Return the (x, y) coordinate for the center point of the cell that contains the specified text.  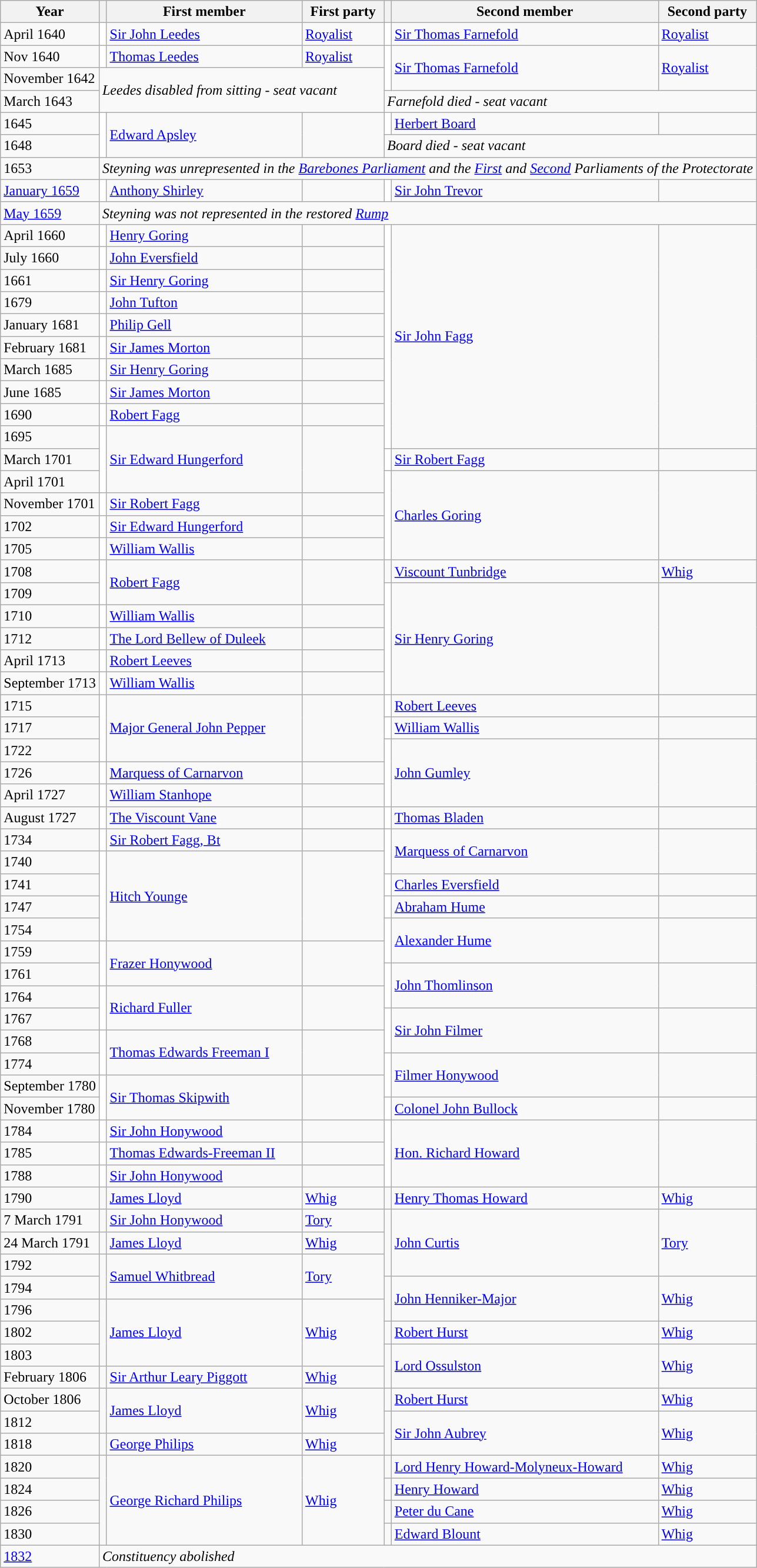
February 1681 (50, 348)
Henry Howard (525, 1489)
1785 (50, 1153)
1754 (50, 929)
March 1701 (50, 459)
Sir John Aubrey (525, 1433)
1709 (50, 593)
1788 (50, 1176)
The Lord Bellew of Duleek (205, 638)
Sir John Trevor (525, 191)
April 1701 (50, 482)
Abraham Hume (525, 907)
First member (205, 12)
August 1727 (50, 818)
Thomas Edwards Freeman I (205, 1053)
The Viscount Vane (205, 818)
John Henniker-Major (525, 1299)
George Philips (205, 1444)
July 1660 (50, 258)
1717 (50, 728)
1824 (50, 1489)
1818 (50, 1444)
Sir John Fagg (525, 336)
Nov 1640 (50, 56)
June 1685 (50, 392)
September 1780 (50, 1086)
Thomas Bladen (525, 818)
Alexander Hume (525, 940)
1784 (50, 1131)
November 1780 (50, 1109)
1726 (50, 773)
1715 (50, 706)
Charles Goring (525, 515)
1690 (50, 415)
1648 (50, 146)
May 1659 (50, 213)
John Eversfield (205, 258)
January 1681 (50, 325)
Thomas Edwards-Freeman II (205, 1153)
Edward Blount (525, 1534)
24 March 1791 (50, 1243)
Leedes disabled from sitting - seat vacant (241, 90)
1740 (50, 862)
Charles Eversfield (525, 885)
April 1727 (50, 795)
Richard Fuller (205, 1008)
1820 (50, 1467)
Edward Apsley (205, 135)
March 1643 (50, 101)
Colonel John Bullock (525, 1109)
Hitch Younge (205, 896)
William Stanhope (205, 795)
John Thomlinson (525, 985)
Peter du Cane (525, 1512)
1830 (50, 1534)
September 1713 (50, 683)
Sir John Leedes (205, 34)
1764 (50, 997)
1759 (50, 952)
1653 (50, 168)
Frazer Honywood (205, 963)
1695 (50, 437)
1734 (50, 840)
Lord Ossulston (525, 1366)
1832 (50, 1556)
Philip Gell (205, 325)
George Richard Philips (205, 1500)
Farnefold died - seat vacant (571, 101)
1645 (50, 124)
Hon. Richard Howard (525, 1153)
Viscount Tunbridge (525, 571)
Sir John Filmer (525, 1030)
1661 (50, 281)
October 1806 (50, 1400)
Henry Goring (205, 235)
1826 (50, 1512)
Sir Arthur Leary Piggott (205, 1377)
Major General John Pepper (205, 728)
Thomas Leedes (205, 56)
John Tufton (205, 303)
1812 (50, 1422)
March 1685 (50, 370)
1761 (50, 974)
1802 (50, 1332)
1705 (50, 549)
Board died - seat vacant (571, 146)
Lord Henry Howard-Molyneux-Howard (525, 1467)
February 1806 (50, 1377)
Anthony Shirley (205, 191)
1747 (50, 907)
1790 (50, 1198)
April 1640 (50, 34)
November 1701 (50, 504)
1796 (50, 1310)
John Curtis (525, 1243)
1722 (50, 750)
1741 (50, 885)
1679 (50, 303)
1768 (50, 1042)
Second party (707, 12)
Filmer Honywood (525, 1075)
Steyning was unrepresented in the Barebones Parliament and the First and Second Parliaments of the Protectorate (427, 168)
Herbert Board (525, 124)
Sir Robert Fagg, Bt (205, 840)
Constituency abolished (427, 1556)
1794 (50, 1287)
7 March 1791 (50, 1220)
1710 (50, 616)
First party (344, 12)
1803 (50, 1355)
1792 (50, 1265)
John Gumley (525, 773)
Steyning was not represented in the restored Rump (427, 213)
April 1660 (50, 235)
1767 (50, 1019)
January 1659 (50, 191)
1708 (50, 571)
Henry Thomas Howard (525, 1198)
Sir Thomas Skipwith (205, 1097)
Second member (525, 12)
1774 (50, 1064)
April 1713 (50, 661)
Samuel Whitbread (205, 1276)
1702 (50, 526)
November 1642 (50, 79)
1712 (50, 638)
Year (50, 12)
